Capture the cell that displays the provided text and extract its [x, y] central coordinate. 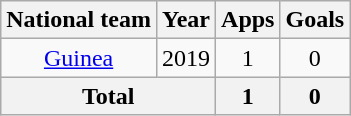
Total [108, 96]
2019 [186, 58]
Guinea [79, 58]
Year [186, 20]
Apps [248, 20]
National team [79, 20]
Goals [315, 20]
